Scan for the cell matching the given text and deliver its (x, y) coordinate at center. 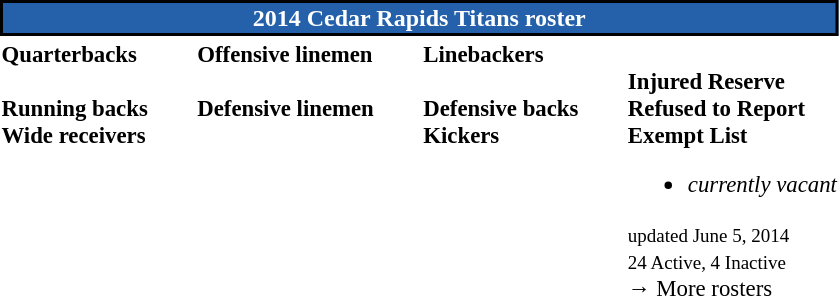
2014 Cedar Rapids Titans roster (419, 18)
